Return (X, Y) of the center of cell containing provided text 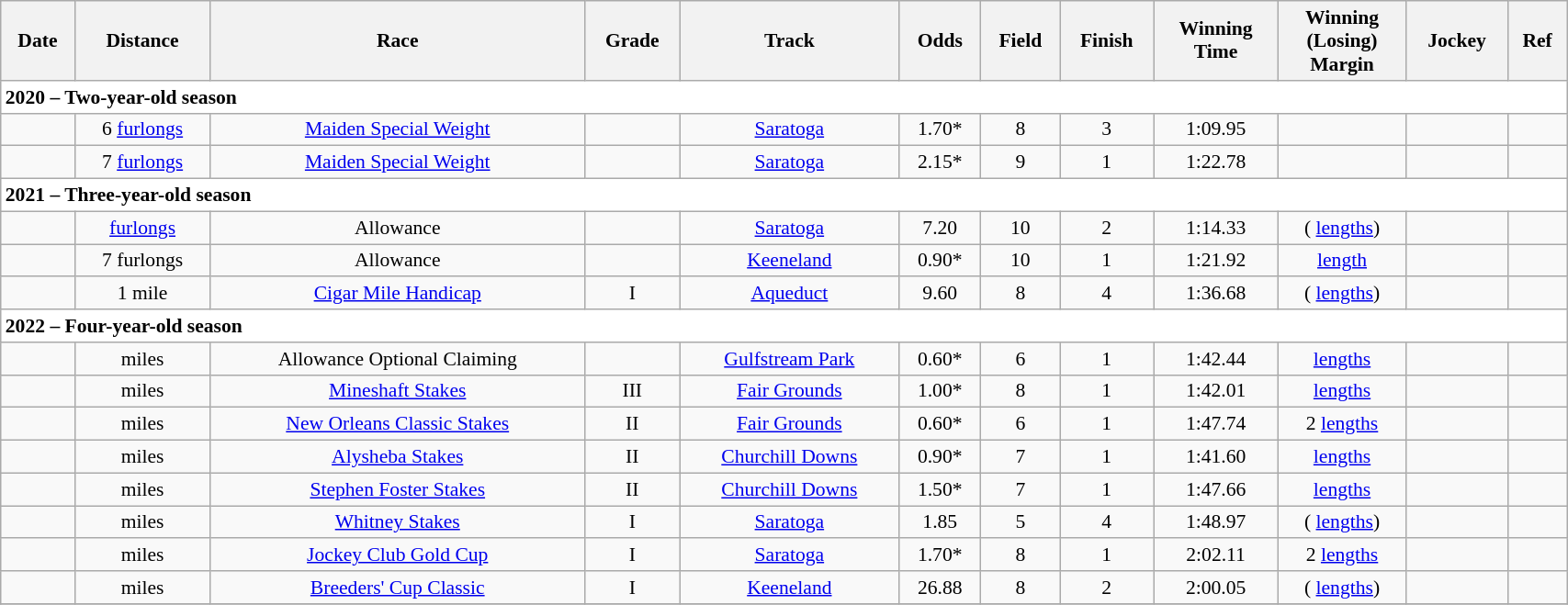
Finish (1107, 40)
1:42.44 (1216, 359)
Mineshaft Stakes (397, 391)
Aqueduct (789, 294)
1:41.60 (1216, 457)
2:02.11 (1216, 555)
1:36.68 (1216, 294)
2:00.05 (1216, 588)
Cigar Mile Handicap (397, 294)
1.85 (941, 522)
1 mile (142, 294)
Track (789, 40)
Gulfstream Park (789, 359)
Stephen Foster Stakes (397, 489)
Odds (941, 40)
1:09.95 (1216, 129)
Breeders' Cup Classic (397, 588)
Jockey (1457, 40)
9 (1021, 162)
Jockey Club Gold Cup (397, 555)
Distance (142, 40)
6 furlongs (142, 129)
1:22.78 (1216, 162)
1.50* (941, 489)
length (1343, 261)
1:14.33 (1216, 228)
Winning(Losing)Margin (1343, 40)
New Orleans Classic Stakes (397, 424)
1:21.92 (1216, 261)
Grade (632, 40)
7.20 (941, 228)
2020 – Two-year-old season (784, 97)
1:48.97 (1216, 522)
III (632, 391)
furlongs (142, 228)
9.60 (941, 294)
Ref (1538, 40)
Allowance Optional Claiming (397, 359)
WinningTime (1216, 40)
1.00* (941, 391)
Date (38, 40)
Whitney Stakes (397, 522)
3 (1107, 129)
5 (1021, 522)
1:47.74 (1216, 424)
Race (397, 40)
Field (1021, 40)
2022 – Four-year-old season (784, 326)
Alysheba Stakes (397, 457)
1:47.66 (1216, 489)
1:42.01 (1216, 391)
26.88 (941, 588)
2.15* (941, 162)
2021 – Three-year-old season (784, 196)
